Determine the (X, Y) coordinate at the center of the cell enclosing the given text.  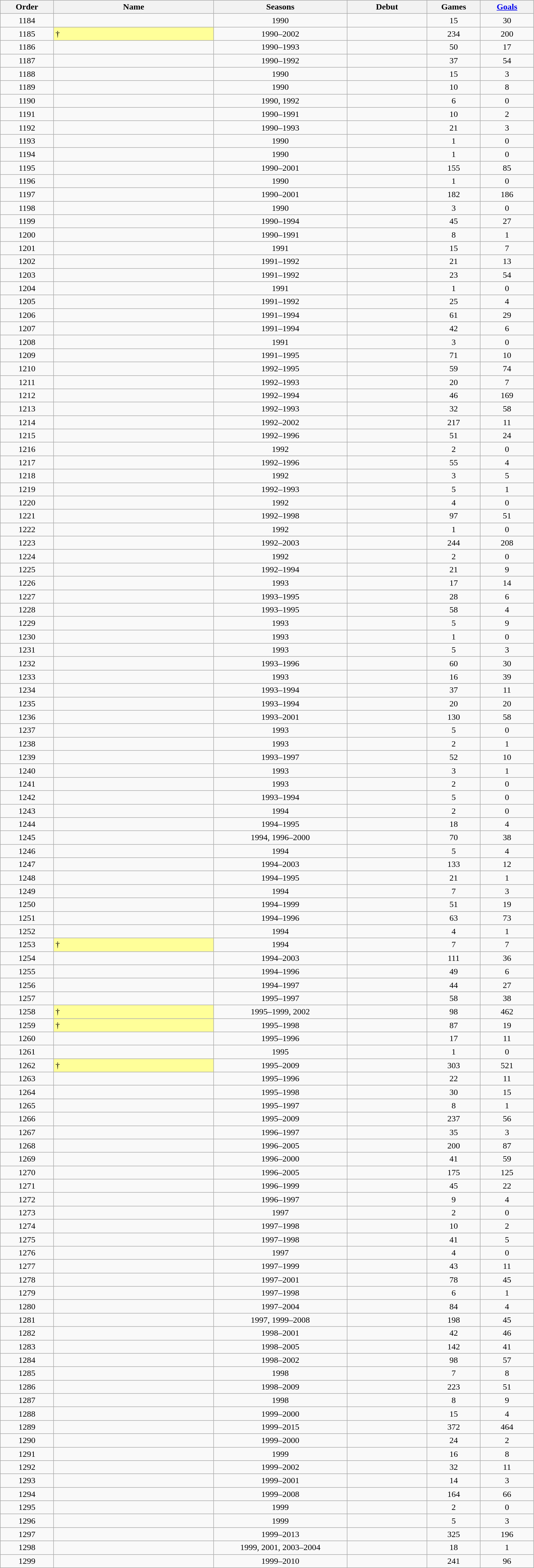
71 (454, 355)
521 (507, 1065)
325 (454, 1534)
1994–1997 (280, 985)
Goals (507, 7)
60 (454, 663)
1993–2001 (280, 717)
1282 (27, 1333)
1999–2002 (280, 1467)
1998–2001 (280, 1333)
1249 (27, 891)
1222 (27, 529)
1203 (27, 275)
1276 (27, 1253)
1228 (27, 610)
1201 (27, 248)
1218 (27, 476)
1270 (27, 1172)
1280 (27, 1306)
1202 (27, 262)
49 (454, 971)
1997–1999 (280, 1266)
111 (454, 958)
1999–2013 (280, 1534)
1275 (27, 1239)
1278 (27, 1280)
57 (507, 1360)
1220 (27, 503)
1261 (27, 1052)
1266 (27, 1119)
1293 (27, 1481)
1298 (27, 1548)
241 (454, 1561)
1998–2005 (280, 1347)
133 (454, 864)
1215 (27, 436)
1196 (27, 181)
1997, 1999–2008 (280, 1320)
125 (507, 1172)
1205 (27, 302)
1195 (27, 168)
1259 (27, 1025)
1264 (27, 1092)
50 (454, 47)
1274 (27, 1226)
1262 (27, 1065)
13 (507, 262)
1210 (27, 369)
1991–1995 (280, 355)
234 (454, 34)
1229 (27, 623)
39 (507, 677)
52 (454, 757)
1209 (27, 355)
44 (454, 985)
1211 (27, 382)
1990, 1992 (280, 101)
1206 (27, 315)
1223 (27, 543)
1998–2009 (280, 1387)
1272 (27, 1199)
1999–2015 (280, 1427)
1245 (27, 838)
1992–2003 (280, 543)
1232 (27, 663)
43 (454, 1266)
1198 (27, 208)
223 (454, 1387)
372 (454, 1427)
1219 (27, 489)
142 (454, 1347)
1999–2001 (280, 1481)
1240 (27, 770)
12 (507, 864)
36 (507, 958)
1994–1999 (280, 905)
1253 (27, 945)
1297 (27, 1534)
1238 (27, 744)
1256 (27, 985)
1244 (27, 824)
198 (454, 1320)
1269 (27, 1159)
1208 (27, 342)
63 (454, 918)
196 (507, 1534)
208 (507, 543)
1999, 2001, 2003–2004 (280, 1548)
Name (134, 7)
29 (507, 315)
35 (454, 1132)
164 (454, 1494)
1296 (27, 1521)
1225 (27, 569)
1999–2008 (280, 1494)
1299 (27, 1561)
464 (507, 1427)
1290 (27, 1440)
61 (454, 315)
1284 (27, 1360)
1294 (27, 1494)
1248 (27, 878)
66 (507, 1494)
23 (454, 275)
1279 (27, 1293)
1281 (27, 1320)
1287 (27, 1400)
244 (454, 543)
1190 (27, 101)
169 (507, 396)
1289 (27, 1427)
155 (454, 168)
1997–2001 (280, 1280)
1194 (27, 154)
1268 (27, 1146)
1992–1995 (280, 369)
1291 (27, 1454)
1187 (27, 61)
1243 (27, 811)
1227 (27, 597)
25 (454, 302)
1258 (27, 1012)
237 (454, 1119)
1213 (27, 409)
1252 (27, 931)
96 (507, 1561)
1255 (27, 971)
1233 (27, 677)
1260 (27, 1039)
74 (507, 369)
1241 (27, 784)
1247 (27, 864)
1237 (27, 730)
1217 (27, 462)
70 (454, 838)
1231 (27, 650)
303 (454, 1065)
1271 (27, 1186)
130 (454, 717)
217 (454, 422)
Order (27, 7)
1990–2002 (280, 34)
1212 (27, 396)
186 (507, 195)
1230 (27, 637)
1224 (27, 556)
1295 (27, 1507)
1186 (27, 47)
1216 (27, 449)
28 (454, 597)
73 (507, 918)
1192 (27, 127)
1283 (27, 1347)
1234 (27, 690)
1184 (27, 20)
1997–2004 (280, 1306)
1214 (27, 422)
1193 (27, 141)
1999–2010 (280, 1561)
1188 (27, 74)
1292 (27, 1467)
84 (454, 1306)
1998–2002 (280, 1360)
1996–1999 (280, 1186)
1265 (27, 1106)
1254 (27, 958)
1267 (27, 1132)
1288 (27, 1413)
1273 (27, 1213)
182 (454, 195)
1285 (27, 1373)
1221 (27, 516)
1226 (27, 583)
1239 (27, 757)
1277 (27, 1266)
85 (507, 168)
1250 (27, 905)
1993–1997 (280, 757)
1995–1999, 2002 (280, 1012)
1257 (27, 998)
1251 (27, 918)
1995 (280, 1052)
462 (507, 1012)
56 (507, 1119)
1992–1998 (280, 516)
1994, 1996–2000 (280, 838)
1235 (27, 704)
1993–1996 (280, 663)
1191 (27, 114)
1197 (27, 195)
1199 (27, 221)
1200 (27, 235)
Seasons (280, 7)
1990–1992 (280, 61)
1242 (27, 797)
1236 (27, 717)
Debut (387, 7)
1996–2000 (280, 1159)
175 (454, 1172)
1207 (27, 328)
1990–1994 (280, 221)
78 (454, 1280)
1204 (27, 288)
1992–2002 (280, 422)
1185 (27, 34)
97 (454, 516)
1189 (27, 87)
55 (454, 462)
1246 (27, 851)
1263 (27, 1079)
1286 (27, 1387)
Games (454, 7)
